Output the [X, Y] coordinate of the center of the cell containing the given text.  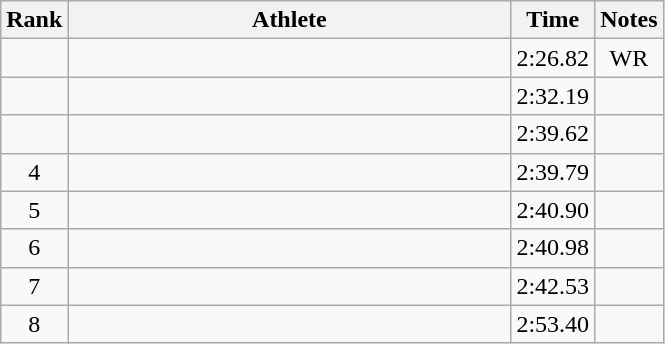
6 [34, 248]
Athlete [290, 20]
Time [553, 20]
Rank [34, 20]
Notes [629, 20]
2:53.40 [553, 324]
2:40.90 [553, 210]
WR [629, 58]
5 [34, 210]
2:42.53 [553, 286]
4 [34, 172]
2:26.82 [553, 58]
2:39.79 [553, 172]
2:40.98 [553, 248]
8 [34, 324]
2:39.62 [553, 134]
2:32.19 [553, 96]
7 [34, 286]
